For the text-containing cell, return its midpoint in [x, y] coordinate format. 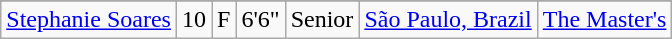
F [224, 20]
Senior [322, 20]
6'6" [260, 20]
The Master's [604, 20]
Stephanie Soares [89, 20]
São Paulo, Brazil [448, 20]
10 [194, 20]
